Scan for the cell matching the given text and deliver its (X, Y) coordinate at center. 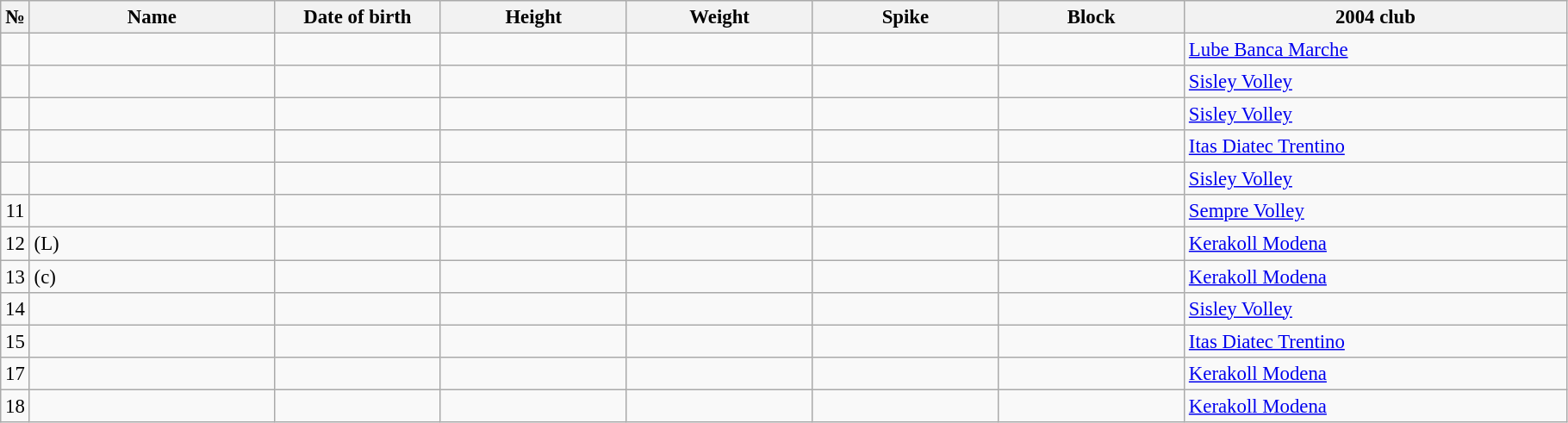
18 (16, 406)
12 (16, 244)
14 (16, 308)
(c) (152, 277)
Weight (719, 17)
15 (16, 341)
Lube Banca Marche (1376, 50)
№ (16, 17)
13 (16, 277)
Block (1092, 17)
(L) (152, 244)
2004 club (1376, 17)
11 (16, 211)
17 (16, 373)
Spike (905, 17)
Sempre Volley (1376, 211)
Name (152, 17)
Date of birth (357, 17)
Height (533, 17)
